From the cell containing the given text, extract its center point as [X, Y] coordinate. 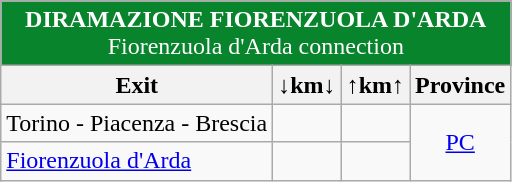
Province [460, 85]
Torino - Piacenza - Brescia [137, 123]
DIRAMAZIONE FIORENZUOLA D'ARDAFiorenzuola d'Arda connection [256, 34]
↑km↑ [375, 85]
PC [460, 142]
↓km↓ [307, 85]
Fiorenzuola d'Arda [137, 161]
Exit [137, 85]
